Capture the cell that displays the provided text and extract its [x, y] central coordinate. 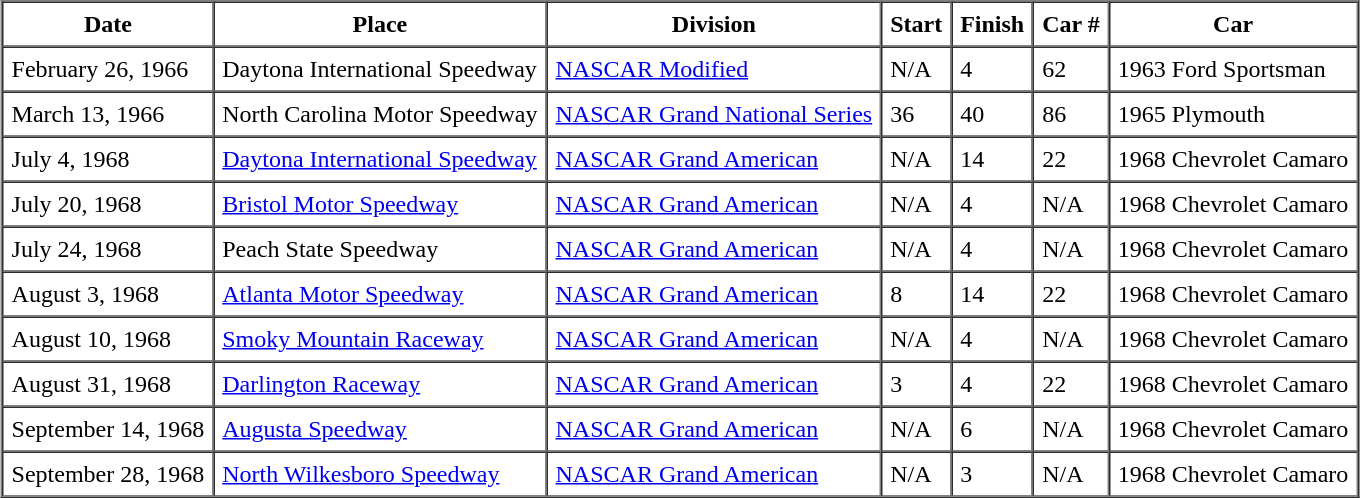
September 28, 1968 [108, 474]
8 [916, 294]
NASCAR Grand National Series [714, 114]
July 20, 1968 [108, 204]
Darlington Raceway [380, 384]
September 14, 1968 [108, 428]
6 [992, 428]
March 13, 1966 [108, 114]
Car # [1071, 24]
62 [1071, 68]
Smoky Mountain Raceway [380, 338]
August 10, 1968 [108, 338]
August 3, 1968 [108, 294]
Augusta Speedway [380, 428]
Start [916, 24]
North Carolina Motor Speedway [380, 114]
Place [380, 24]
Bristol Motor Speedway [380, 204]
August 31, 1968 [108, 384]
Car [1234, 24]
40 [992, 114]
Atlanta Motor Speedway [380, 294]
Peach State Speedway [380, 248]
February 26, 1966 [108, 68]
1965 Plymouth [1234, 114]
Finish [992, 24]
July 24, 1968 [108, 248]
Date [108, 24]
1963 Ford Sportsman [1234, 68]
North Wilkesboro Speedway [380, 474]
36 [916, 114]
NASCAR Modified [714, 68]
86 [1071, 114]
July 4, 1968 [108, 158]
Division [714, 24]
